Scan for the cell matching the given text and deliver its [X, Y] coordinate at center. 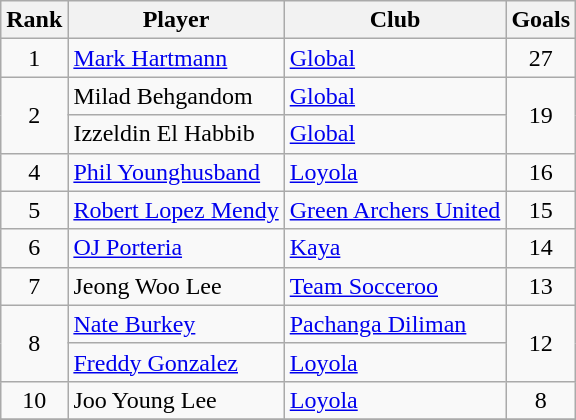
Nate Burkey [176, 324]
Team Socceroo [395, 286]
1 [34, 58]
Goals [541, 20]
Milad Behgandom [176, 96]
Player [176, 20]
Mark Hartmann [176, 58]
Freddy Gonzalez [176, 362]
7 [34, 286]
2 [34, 115]
12 [541, 343]
Jeong Woo Lee [176, 286]
10 [34, 400]
Pachanga Diliman [395, 324]
Club [395, 20]
15 [541, 210]
Robert Lopez Mendy [176, 210]
Phil Younghusband [176, 172]
5 [34, 210]
6 [34, 248]
Kaya [395, 248]
16 [541, 172]
19 [541, 115]
Joo Young Lee [176, 400]
14 [541, 248]
27 [541, 58]
OJ Porteria [176, 248]
4 [34, 172]
13 [541, 286]
Rank [34, 20]
Green Archers United [395, 210]
Izzeldin El Habbib [176, 134]
